Return [X, Y] of the center of cell containing provided text 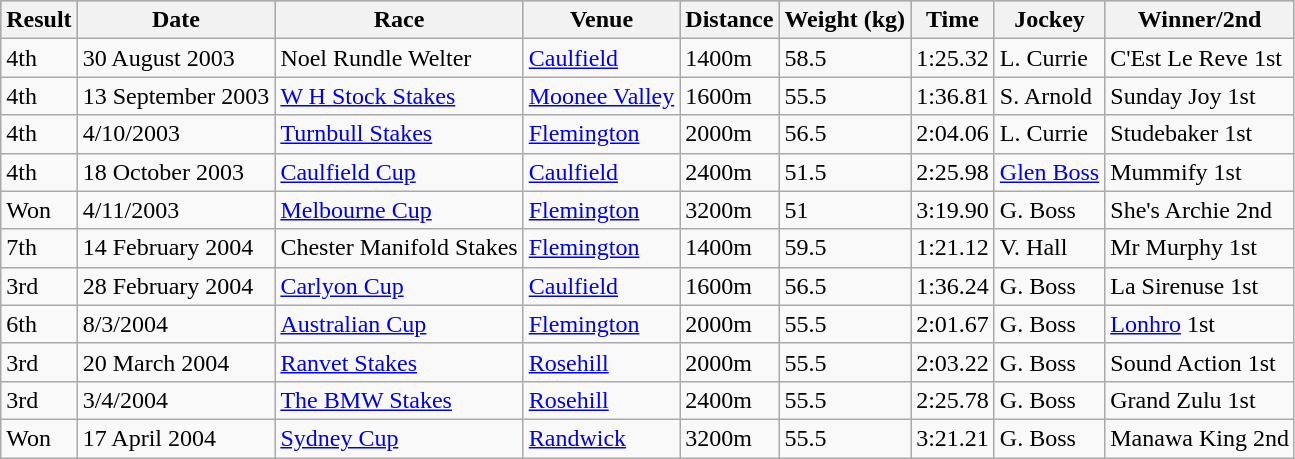
3/4/2004 [176, 400]
2:03.22 [953, 362]
Caulfield Cup [399, 172]
28 February 2004 [176, 286]
2:25.98 [953, 172]
4/10/2003 [176, 134]
Studebaker 1st [1200, 134]
Manawa King 2nd [1200, 438]
Lonhro 1st [1200, 324]
2:04.06 [953, 134]
Sunday Joy 1st [1200, 96]
W H Stock Stakes [399, 96]
2:25.78 [953, 400]
Sydney Cup [399, 438]
58.5 [845, 58]
Venue [602, 20]
Mr Murphy 1st [1200, 248]
4/11/2003 [176, 210]
Weight (kg) [845, 20]
Jockey [1049, 20]
V. Hall [1049, 248]
Mummify 1st [1200, 172]
Melbourne Cup [399, 210]
La Sirenuse 1st [1200, 286]
Winner/2nd [1200, 20]
Date [176, 20]
51 [845, 210]
C'Est Le Reve 1st [1200, 58]
Moonee Valley [602, 96]
13 September 2003 [176, 96]
1:21.12 [953, 248]
Chester Manifold Stakes [399, 248]
Time [953, 20]
Grand Zulu 1st [1200, 400]
17 April 2004 [176, 438]
1:25.32 [953, 58]
Ranvet Stakes [399, 362]
Result [39, 20]
1:36.81 [953, 96]
Carlyon Cup [399, 286]
1:36.24 [953, 286]
Sound Action 1st [1200, 362]
30 August 2003 [176, 58]
The BMW Stakes [399, 400]
59.5 [845, 248]
2:01.67 [953, 324]
Noel Rundle Welter [399, 58]
18 October 2003 [176, 172]
Randwick [602, 438]
Glen Boss [1049, 172]
8/3/2004 [176, 324]
3:21.21 [953, 438]
S. Arnold [1049, 96]
Race [399, 20]
6th [39, 324]
Distance [730, 20]
Australian Cup [399, 324]
7th [39, 248]
Turnbull Stakes [399, 134]
51.5 [845, 172]
3:19.90 [953, 210]
14 February 2004 [176, 248]
She's Archie 2nd [1200, 210]
20 March 2004 [176, 362]
